Extract the [x, y] coordinate from the center of the cell holding the provided text.  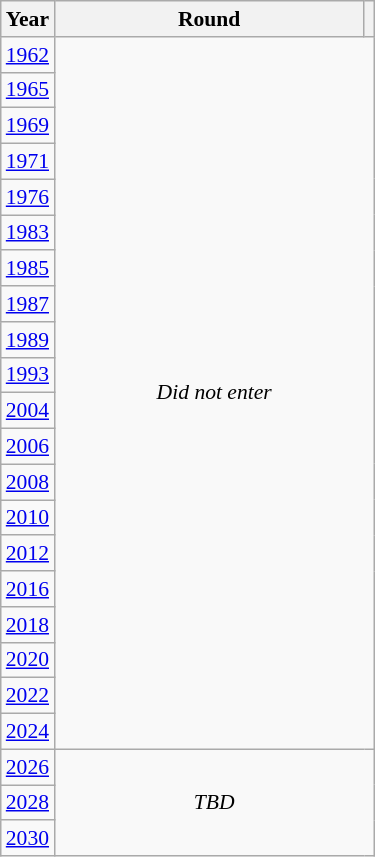
1983 [28, 233]
1969 [28, 126]
2020 [28, 660]
2028 [28, 803]
Year [28, 19]
1962 [28, 55]
2010 [28, 518]
1989 [28, 340]
1971 [28, 162]
2008 [28, 482]
2006 [28, 447]
1987 [28, 304]
Did not enter [214, 393]
1976 [28, 197]
2016 [28, 589]
2030 [28, 839]
2018 [28, 625]
2012 [28, 554]
TBD [214, 802]
2026 [28, 767]
2004 [28, 411]
1985 [28, 269]
1993 [28, 375]
1965 [28, 90]
Round [209, 19]
2022 [28, 696]
2024 [28, 732]
